Capture the cell that displays the provided text and extract its [x, y] central coordinate. 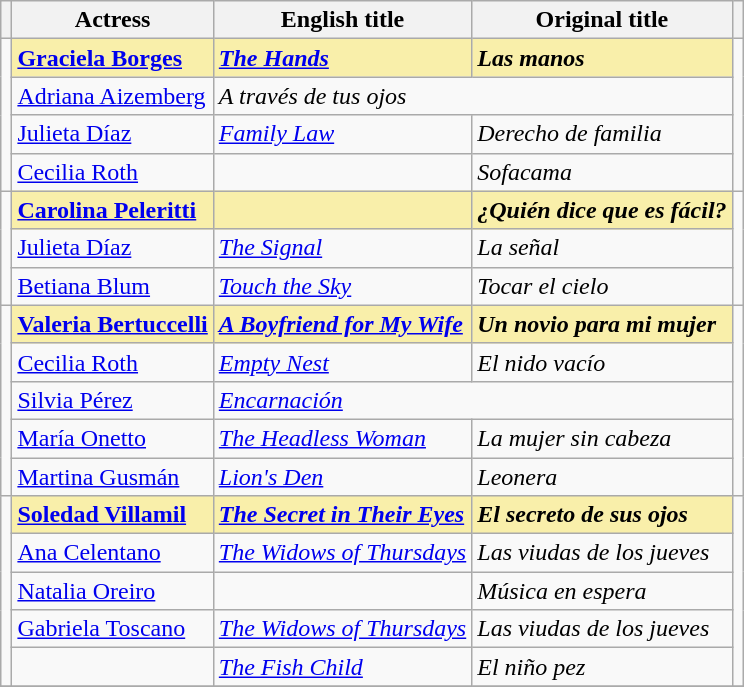
Adriana Aizemberg [112, 96]
Graciela Borges [112, 58]
Silvia Pérez [112, 400]
El niño pez [602, 667]
Carolina Peleritti [112, 210]
Derecho de familia [602, 134]
Touch the Sky [342, 286]
Family Law [342, 134]
Martina Gusmán [112, 477]
Gabriela Toscano [112, 629]
Betiana Blum [112, 286]
Un novio para mi mujer [602, 324]
Valeria Bertuccelli [112, 324]
María Onetto [112, 438]
Natalia Oreiro [112, 591]
English title [342, 20]
La mujer sin cabeza [602, 438]
A través de tus ojos [472, 96]
Ana Celentano [112, 553]
El nido vacío [602, 362]
The Fish Child [342, 667]
Las manos [602, 58]
Actress [112, 20]
The Hands [342, 58]
Encarnación [472, 400]
Tocar el cielo [602, 286]
The Headless Woman [342, 438]
A Boyfriend for My Wife [342, 324]
El secreto de sus ojos [602, 515]
The Secret in Their Eyes [342, 515]
The Signal [342, 248]
Empty Nest [342, 362]
¿Quién dice que es fácil? [602, 210]
Lion's Den [342, 477]
Soledad Villamil [112, 515]
Original title [602, 20]
Sofacama [602, 172]
Leonera [602, 477]
La señal [602, 248]
Música en espera [602, 591]
